Return [x, y] of the center of cell containing provided text 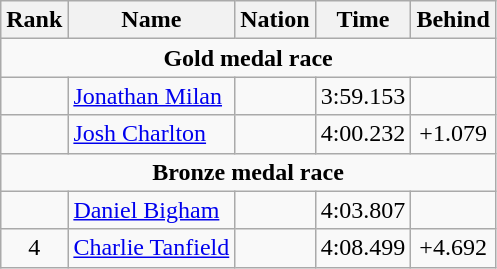
Nation [275, 20]
Behind [453, 20]
Rank [34, 20]
+1.079 [453, 134]
+4.692 [453, 248]
Jonathan Milan [152, 96]
Daniel Bigham [152, 210]
Charlie Tanfield [152, 248]
4:08.499 [363, 248]
4:00.232 [363, 134]
Bronze medal race [248, 172]
Time [363, 20]
Josh Charlton [152, 134]
Name [152, 20]
Gold medal race [248, 58]
4 [34, 248]
3:59.153 [363, 96]
4:03.807 [363, 210]
